Find where the given text appears and provide that cell's center as [X, Y] coordinate. 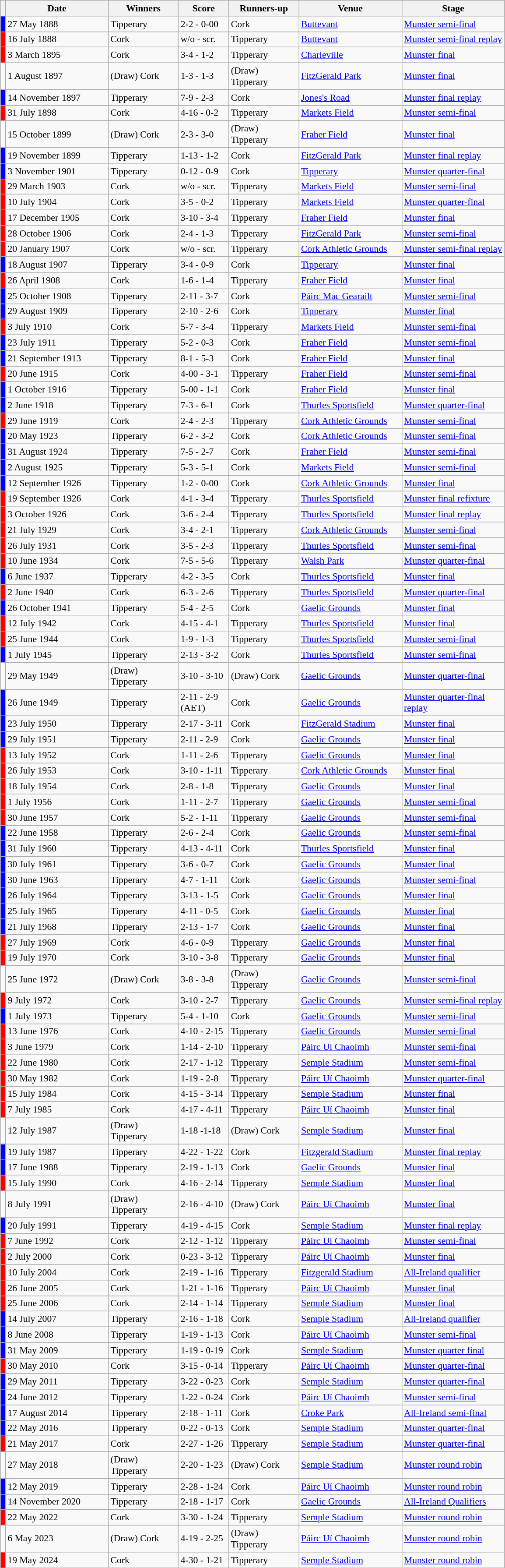
27 May 2018 [57, 1466]
6 June 1937 [57, 577]
4-30 - 1-21 [204, 1560]
Score [204, 8]
2-11 - 2-9(AET) [204, 703]
0-23 - 3-12 [204, 1257]
28 October 1906 [57, 233]
14 November 2020 [57, 1502]
3 March 1895 [57, 55]
1-19 - 1-13 [204, 1335]
30 May 2010 [57, 1366]
3 October 1926 [57, 515]
4-7 - 1-11 [204, 880]
1-21 - 1-16 [204, 1288]
1-18 -1-18 [204, 1131]
17 December 1905 [57, 218]
19 May 2024 [57, 1560]
2-17 - 3-11 [204, 724]
21 July 1929 [57, 530]
0-22 - 0-13 [204, 1428]
26 April 1908 [57, 280]
1 July 1973 [57, 1016]
1-6 - 1-4 [204, 280]
31 May 2009 [57, 1350]
7-9 - 2-3 [204, 98]
3-6 - 0-7 [204, 865]
2-20 - 1-23 [204, 1466]
3-4 - 1-2 [204, 55]
4-6 - 0-9 [204, 943]
20 May 1923 [57, 436]
3-22 - 0-23 [204, 1382]
2-11 - 2-9 [204, 740]
1-9 - 1-3 [204, 639]
26 October 1941 [57, 608]
5-00 - 1-1 [204, 390]
12 July 1942 [57, 624]
2-19 - 1-13 [204, 1168]
2-13 - 3-2 [204, 655]
4-1 - 3-4 [204, 499]
3-5 - 2-3 [204, 546]
5-3 - 5-1 [204, 468]
4-15 - 3-14 [204, 1094]
8 June 2008 [57, 1335]
2-4 - 2-3 [204, 421]
26 July 1964 [57, 896]
30 June 1957 [57, 818]
2-28 - 1-24 [204, 1487]
1-19 - 0-19 [204, 1350]
31 August 1924 [57, 452]
1-2 - 0-00 [204, 483]
1-11 - 2-6 [204, 755]
1-19 - 2-8 [204, 1078]
31 July 1898 [57, 113]
19 July 1987 [57, 1152]
Date [57, 8]
4-11 - 0-5 [204, 911]
26 June 1949 [57, 703]
Jones's Road [350, 98]
8-1 - 5-3 [204, 358]
30 July 1961 [57, 865]
5-2 - 1-11 [204, 818]
26 July 1931 [57, 546]
Munster quarter-final replay [453, 703]
23 July 1911 [57, 343]
1 July 1945 [57, 655]
All-Ireland Qualifiers [453, 1502]
4-10 - 2-15 [204, 1031]
21 September 1913 [57, 358]
3-10 - 3-10 [204, 676]
1-14 - 2-10 [204, 1047]
22 June 1980 [57, 1063]
1-13 - 1-2 [204, 155]
6 May 2023 [57, 1539]
2 June 1918 [57, 405]
19 July 1970 [57, 958]
2-13 - 1-7 [204, 927]
4-00 - 3-1 [204, 374]
25 June 1972 [57, 979]
1 July 1956 [57, 802]
29 July 1951 [57, 740]
30 May 1982 [57, 1078]
30 June 1963 [57, 880]
14 November 1897 [57, 98]
3-10 - 2-7 [204, 1000]
3-6 - 2-4 [204, 515]
2-27 - 1-26 [204, 1444]
22 June 1958 [57, 833]
Munster final refixture [453, 499]
3-5 - 0-2 [204, 202]
4-13 - 4-11 [204, 849]
19 September 1926 [57, 499]
3-15 - 0-14 [204, 1366]
9 July 1972 [57, 1000]
Croke Park [350, 1413]
Charleville [350, 55]
13 June 1976 [57, 1031]
4-22 - 1-22 [204, 1152]
19 November 1899 [57, 155]
7-5 - 5-6 [204, 561]
12 July 1987 [57, 1131]
2-17 - 1-12 [204, 1063]
17 June 1988 [57, 1168]
2-3 - 3-0 [204, 134]
2-11 - 3-7 [204, 296]
1-11 - 2-7 [204, 802]
FitzGerald Stadium [350, 724]
3-10 - 3-4 [204, 218]
Walsh Park [350, 561]
1 August 1897 [57, 76]
2 July 2000 [57, 1257]
26 June 2005 [57, 1288]
27 July 1969 [57, 943]
1 October 1916 [57, 390]
3-4 - 2-1 [204, 530]
Munster quarter final [453, 1350]
0-12 - 0-9 [204, 171]
2-18 - 1-11 [204, 1413]
2-12 - 1-12 [204, 1241]
Páirc Mac Gearailt [350, 296]
4-17 - 4-11 [204, 1110]
5-2 - 0-3 [204, 343]
18 July 1954 [57, 787]
3-10 - 3-8 [204, 958]
2-10 - 2-6 [204, 311]
4-19 - 2-25 [204, 1539]
29 March 1903 [57, 187]
23 July 1950 [57, 724]
2-19 - 1-16 [204, 1272]
5-4 - 1-10 [204, 1016]
15 July 1984 [57, 1094]
1-22 - 0-24 [204, 1397]
25 July 1965 [57, 911]
20 January 1907 [57, 249]
8 July 1991 [57, 1204]
16 July 1888 [57, 39]
12 September 1926 [57, 483]
20 June 1915 [57, 374]
7-5 - 2-7 [204, 452]
20 July 1991 [57, 1225]
4-16 - 0-2 [204, 113]
Winners [144, 8]
22 May 2022 [57, 1518]
21 May 2017 [57, 1444]
15 July 1990 [57, 1183]
10 July 2004 [57, 1272]
25 June 2006 [57, 1303]
5-4 - 2-5 [204, 608]
13 July 1952 [57, 755]
4-2 - 3-5 [204, 577]
29 June 1919 [57, 421]
22 May 2016 [57, 1428]
3 July 1910 [57, 327]
10 June 1934 [57, 561]
18 August 1907 [57, 265]
7 June 1992 [57, 1241]
7 July 1985 [57, 1110]
17 August 2014 [57, 1413]
29 May 1949 [57, 676]
3-13 - 1-5 [204, 896]
25 June 1944 [57, 639]
3-10 - 1-11 [204, 771]
Venue [350, 8]
10 July 1904 [57, 202]
29 May 2011 [57, 1382]
2 August 1925 [57, 468]
2-4 - 1-3 [204, 233]
29 August 1909 [57, 311]
26 July 1953 [57, 771]
3-4 - 0-9 [204, 265]
2-16 - 1-18 [204, 1319]
14 July 2007 [57, 1319]
6-3 - 2-6 [204, 593]
3 November 1901 [57, 171]
27 May 1888 [57, 24]
6-2 - 3-2 [204, 436]
15 October 1899 [57, 134]
Stage [453, 8]
12 May 2019 [57, 1487]
5-7 - 3-4 [204, 327]
4-15 - 4-1 [204, 624]
4-16 - 2-14 [204, 1183]
21 July 1968 [57, 927]
3-8 - 3-8 [204, 979]
31 July 1960 [57, 849]
25 October 1908 [57, 296]
All-Ireland semi-final [453, 1413]
2-16 - 4-10 [204, 1204]
24 June 2012 [57, 1397]
1-3 - 1-3 [204, 76]
3-30 - 1-24 [204, 1518]
2 June 1940 [57, 593]
2-14 - 1-14 [204, 1303]
7-3 - 6-1 [204, 405]
Runners-up [264, 8]
4-19 - 4-15 [204, 1225]
2-18 - 1-17 [204, 1502]
2-6 - 2-4 [204, 833]
2-8 - 1-8 [204, 787]
2-2 - 0-00 [204, 24]
3 June 1979 [57, 1047]
